From the cell containing the given text, extract its center point as (X, Y) coordinate. 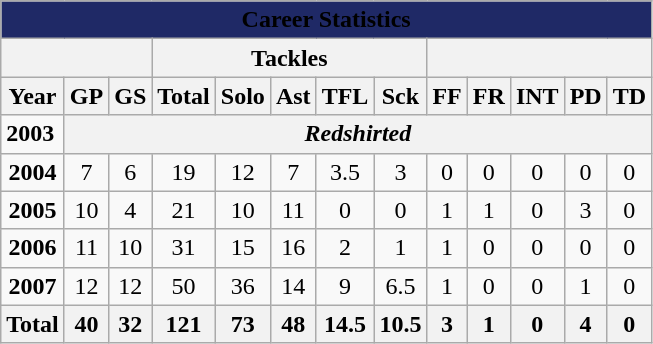
TD (629, 96)
2003 (33, 134)
14 (293, 286)
16 (293, 248)
FF (447, 96)
TFL (345, 96)
PD (586, 96)
32 (130, 324)
GP (86, 96)
3.5 (345, 172)
6 (130, 172)
73 (242, 324)
31 (184, 248)
2 (345, 248)
INT (537, 96)
15 (242, 248)
2007 (33, 286)
Career Statistics (326, 20)
6.5 (400, 286)
10.5 (400, 324)
40 (86, 324)
19 (184, 172)
50 (184, 286)
Tackles (290, 58)
48 (293, 324)
FR (488, 96)
GS (130, 96)
14.5 (345, 324)
2006 (33, 248)
2005 (33, 210)
36 (242, 286)
2004 (33, 172)
9 (345, 286)
121 (184, 324)
Solo (242, 96)
Redshirted (358, 134)
21 (184, 210)
Ast (293, 96)
Year (33, 96)
Sck (400, 96)
